From the cell containing the given text, extract its center point as [x, y] coordinate. 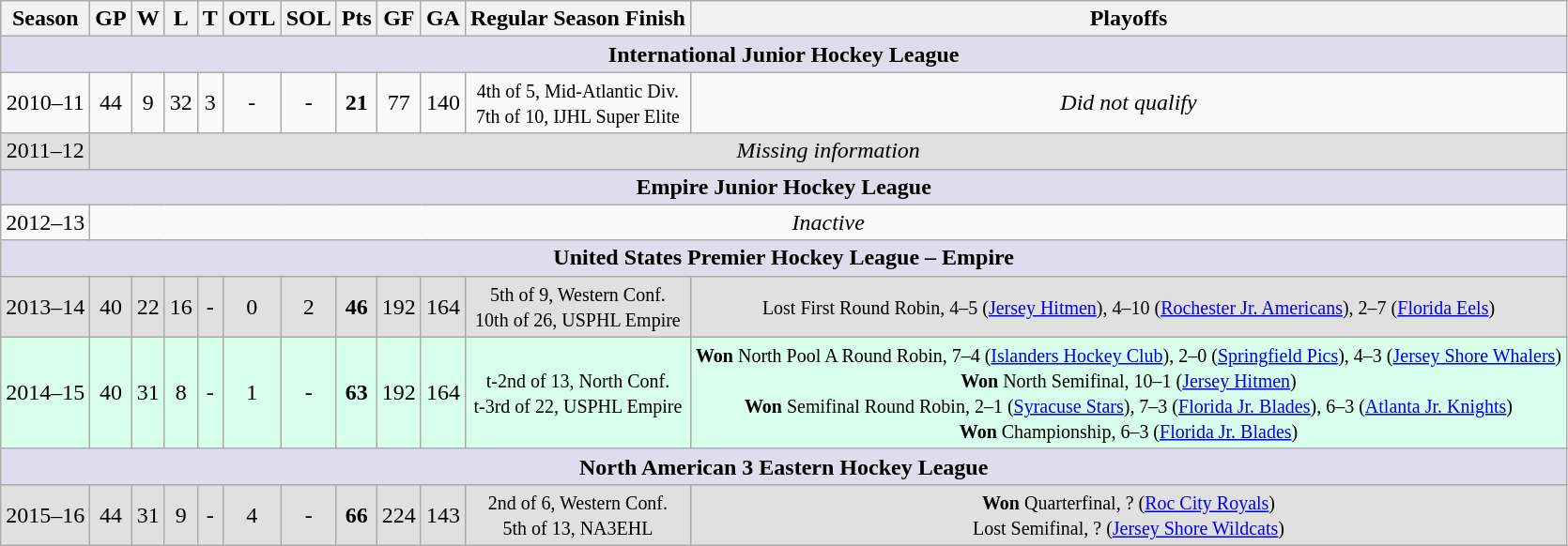
2014–15 [45, 392]
2010–11 [45, 103]
Missing information [828, 151]
OTL [252, 19]
2 [308, 306]
2011–12 [45, 151]
Inactive [828, 222]
Regular Season Finish [577, 19]
W [148, 19]
4th of 5, Mid-Atlantic Div.7th of 10, IJHL Super Elite [577, 103]
22 [148, 306]
0 [252, 306]
GP [111, 19]
Pts [357, 19]
63 [357, 392]
t-2nd of 13, North Conf.t-3rd of 22, USPHL Empire [577, 392]
1 [252, 392]
Lost First Round Robin, 4–5 (Jersey Hitmen), 4–10 (Rochester Jr. Americans), 2–7 (Florida Eels) [1129, 306]
North American 3 Eastern Hockey League [784, 466]
United States Premier Hockey League – Empire [784, 258]
4 [252, 514]
2013–14 [45, 306]
140 [443, 103]
46 [357, 306]
2015–16 [45, 514]
SOL [308, 19]
66 [357, 514]
3 [210, 103]
Won Quarterfinal, ? (Roc City Royals)Lost Semifinal, ? (Jersey Shore Wildcats) [1129, 514]
77 [398, 103]
Season [45, 19]
224 [398, 514]
2nd of 6, Western Conf.5th of 13, NA3EHL [577, 514]
T [210, 19]
Did not qualify [1129, 103]
Playoffs [1129, 19]
L [180, 19]
16 [180, 306]
8 [180, 392]
Empire Junior Hockey League [784, 187]
GF [398, 19]
21 [357, 103]
International Junior Hockey League [784, 54]
2012–13 [45, 222]
5th of 9, Western Conf.10th of 26, USPHL Empire [577, 306]
32 [180, 103]
143 [443, 514]
GA [443, 19]
